Scan for the cell matching the given text and deliver its (X, Y) coordinate at center. 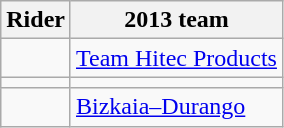
Rider (36, 20)
Team Hitec Products (176, 58)
2013 team (176, 20)
Bizkaia–Durango (176, 107)
